Capture the cell that displays the provided text and extract its (X, Y) central coordinate. 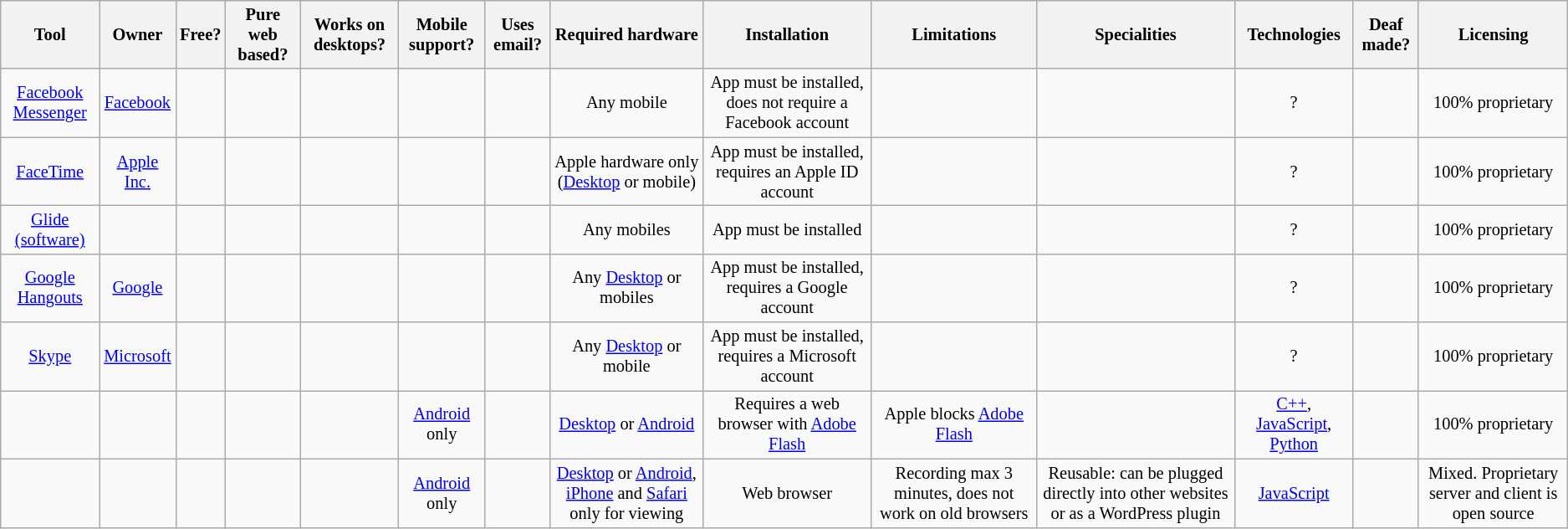
Apple hardware only (Desktop or mobile) (627, 172)
Owner (137, 34)
Google Hangouts (50, 288)
App must be installed (788, 229)
Mobile support? (442, 34)
Recording max 3 minutes, does not work on old browsers (954, 493)
Uses email? (518, 34)
Any Desktop or mobiles (627, 288)
Licensing (1493, 34)
Pure web based? (263, 34)
Any mobiles (627, 229)
Facebook (137, 103)
Limitations (954, 34)
App must be installed, requires a Google account (788, 288)
Tool (50, 34)
Desktop or Android (627, 424)
Reusable: can be plugged directly into other websites or as a WordPress plugin (1136, 493)
Mixed. Proprietary server and client is open source (1493, 493)
Technologies (1294, 34)
Skype (50, 357)
JavaScript (1294, 493)
Web browser (788, 493)
Requires a web browser with Adobe Flash (788, 424)
App must be installed, does not require a Facebook account (788, 103)
Microsoft (137, 357)
Glide (software) (50, 229)
Free? (201, 34)
Apple blocks Adobe Flash (954, 424)
Installation (788, 34)
Desktop or Android, iPhone and Safari only for viewing (627, 493)
Deaf made? (1386, 34)
Any Desktop or mobile (627, 357)
App must be installed, requires an Apple ID account (788, 172)
C++, JavaScript, Python (1294, 424)
Apple Inc. (137, 172)
FaceTime (50, 172)
Required hardware (627, 34)
Google (137, 288)
App must be installed, requires a Microsoft account (788, 357)
Works on desktops? (350, 34)
Any mobile (627, 103)
Specialities (1136, 34)
Facebook Messenger (50, 103)
